For the text-containing cell, return its midpoint in (X, Y) coordinate format. 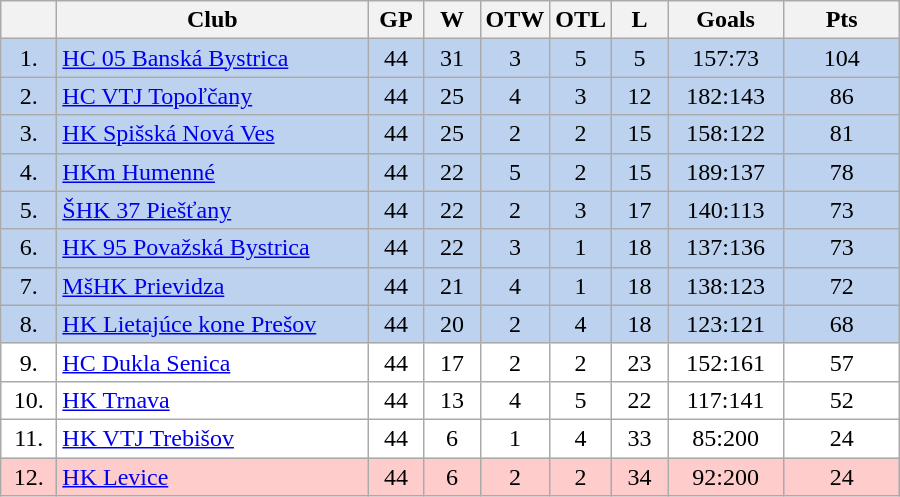
140:113 (726, 210)
104 (842, 58)
33 (640, 438)
57 (842, 362)
189:137 (726, 172)
2. (29, 96)
9. (29, 362)
34 (640, 477)
GP (396, 20)
10. (29, 400)
ŠHK 37 Piešťany (212, 210)
HK Trnava (212, 400)
4. (29, 172)
5. (29, 210)
HK Lietajúce kone Prešov (212, 324)
68 (842, 324)
6. (29, 248)
137:136 (726, 248)
13 (452, 400)
138:123 (726, 286)
78 (842, 172)
157:73 (726, 58)
HKm Humenné (212, 172)
31 (452, 58)
W (452, 20)
21 (452, 286)
81 (842, 134)
OTW (515, 20)
HC VTJ Topoľčany (212, 96)
123:121 (726, 324)
23 (640, 362)
HC 05 Banská Bystrica (212, 58)
HK 95 Považská Bystrica (212, 248)
20 (452, 324)
1. (29, 58)
Pts (842, 20)
72 (842, 286)
11. (29, 438)
HK Spišská Nová Ves (212, 134)
92:200 (726, 477)
HK VTJ Trebišov (212, 438)
152:161 (726, 362)
L (640, 20)
Club (212, 20)
12 (640, 96)
HK Levice (212, 477)
85:200 (726, 438)
182:143 (726, 96)
8. (29, 324)
7. (29, 286)
Goals (726, 20)
86 (842, 96)
MšHK Prievidza (212, 286)
3. (29, 134)
OTL (581, 20)
117:141 (726, 400)
52 (842, 400)
12. (29, 477)
HC Dukla Senica (212, 362)
158:122 (726, 134)
